Extract the [x, y] coordinate from the center of the cell holding the provided text.  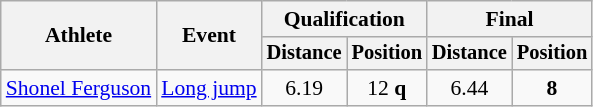
8 [552, 88]
Final [510, 19]
Shonel Ferguson [78, 88]
6.44 [470, 88]
Athlete [78, 36]
12 q [387, 88]
Event [208, 36]
Qualification [344, 19]
Long jump [208, 88]
6.19 [304, 88]
